For the text-containing cell, return its midpoint in [x, y] coordinate format. 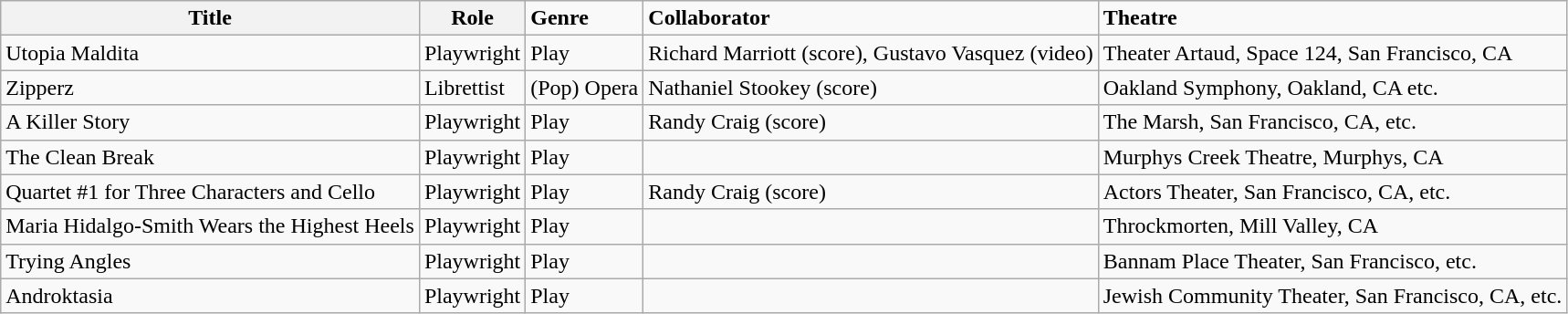
Theater Artaud, Space 124, San Francisco, CA [1333, 53]
The Marsh, San Francisco, CA, etc. [1333, 122]
Nathaniel Stookey (score) [871, 88]
Oakland Symphony, Oakland, CA etc. [1333, 88]
Title [210, 18]
Collaborator [871, 18]
The Clean Break [210, 157]
Theatre [1333, 18]
Murphys Creek Theatre, Murphys, CA [1333, 157]
Genre [584, 18]
Bannam Place Theater, San Francisco, etc. [1333, 261]
(Pop) Opera [584, 88]
Trying Angles [210, 261]
Androktasia [210, 296]
Role [472, 18]
Zipperz [210, 88]
Quartet #1 for Three Characters and Cello [210, 192]
A Killer Story [210, 122]
Jewish Community Theater, San Francisco, CA, etc. [1333, 296]
Maria Hidalgo-Smith Wears the Highest Heels [210, 226]
Librettist [472, 88]
Richard Marriott (score), Gustavo Vasquez (video) [871, 53]
Actors Theater, San Francisco, CA, etc. [1333, 192]
Utopia Maldita [210, 53]
Throckmorten, Mill Valley, CA [1333, 226]
